For the text-containing cell, return its midpoint in [X, Y] coordinate format. 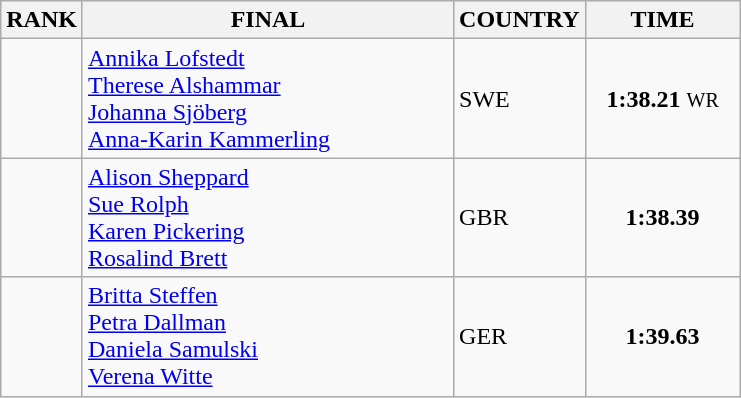
GER [520, 336]
RANK [42, 20]
Alison SheppardSue RolphKaren PickeringRosalind Brett [268, 218]
GBR [520, 218]
SWE [520, 98]
Britta SteffenPetra DallmanDaniela SamulskiVerena Witte [268, 336]
TIME [662, 20]
1:38.39 [662, 218]
1:38.21 WR [662, 98]
Annika LofstedtTherese AlshammarJohanna SjöbergAnna-Karin Kammerling [268, 98]
COUNTRY [520, 20]
FINAL [268, 20]
1:39.63 [662, 336]
